Extract the (X, Y) coordinate from the center of the cell holding the provided text.  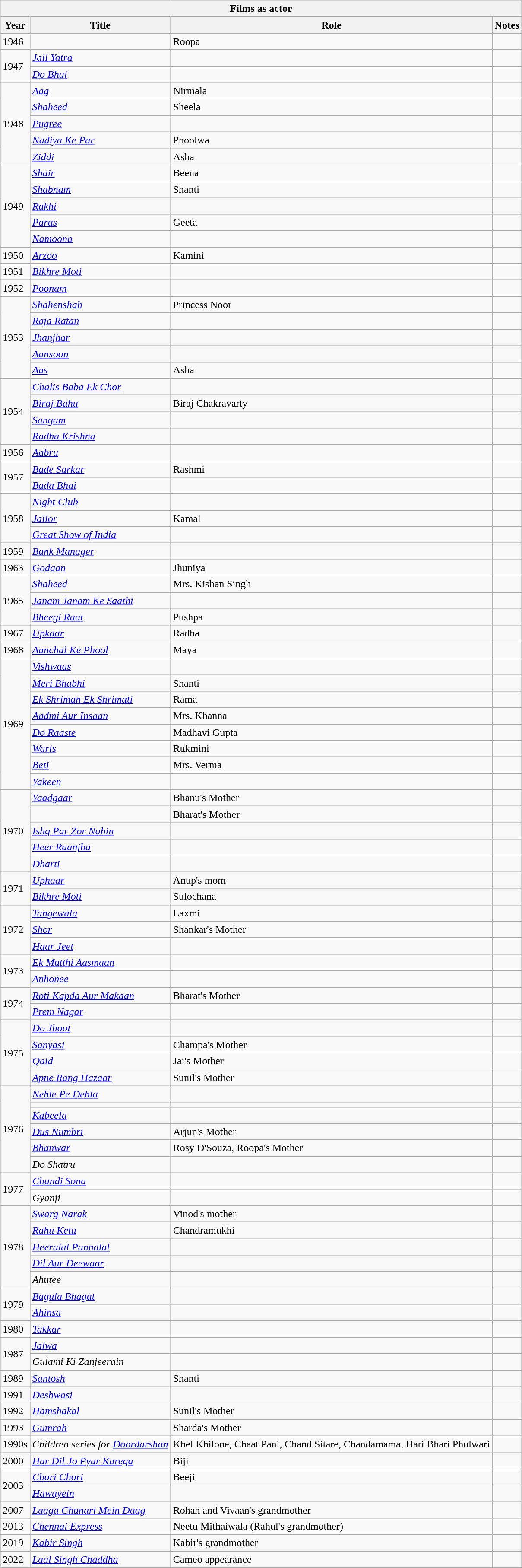
Aabru (100, 452)
Raja Ratan (100, 321)
Sangam (100, 420)
Laxmi (332, 913)
Heer Raanjha (100, 847)
2022 (15, 1559)
Kamini (332, 255)
Chalis Baba Ek Chor (100, 387)
Ishq Par Zor Nahin (100, 831)
Radha Krishna (100, 436)
2019 (15, 1543)
1971 (15, 888)
1993 (15, 1428)
Neetu Mithaiwala (Rahul's grandmother) (332, 1527)
Jail Yatra (100, 58)
Rohan and Vivaan's grandmother (332, 1510)
Apne Rang Hazaar (100, 1078)
Roti Kapda Aur Makaan (100, 995)
Gulami Ki Zanjeerain (100, 1362)
Vishwaas (100, 666)
Shair (100, 173)
Mrs. Verma (332, 765)
1989 (15, 1378)
Ziddi (100, 156)
Beeji (332, 1477)
1977 (15, 1189)
Ek Mutthi Aasmaan (100, 962)
Jailor (100, 518)
Anhonee (100, 979)
Qaid (100, 1061)
1948 (15, 124)
1949 (15, 206)
1967 (15, 633)
Pushpa (332, 617)
1973 (15, 970)
1970 (15, 831)
Swarg Narak (100, 1214)
1950 (15, 255)
Do Jhoot (100, 1028)
Biji (332, 1460)
Shankar's Mother (332, 929)
1969 (15, 724)
Films as actor (261, 9)
Bheegi Raat (100, 617)
Gyanji (100, 1197)
2007 (15, 1510)
Arzoo (100, 255)
Notes (507, 25)
Rukmini (332, 749)
Bagula Bhagat (100, 1296)
1951 (15, 272)
Sanyasi (100, 1045)
1954 (15, 411)
Jalwa (100, 1345)
Yaadgaar (100, 798)
1992 (15, 1411)
Kabeela (100, 1115)
Bada Bhai (100, 486)
Gumrah (100, 1428)
Title (100, 25)
2003 (15, 1485)
Do Shatru (100, 1164)
1980 (15, 1329)
Bhanu's Mother (332, 798)
Ek Shriman Ek Shrimati (100, 699)
Laaga Chunari Mein Daag (100, 1510)
Phoolwa (332, 140)
1972 (15, 929)
Waris (100, 749)
Hamshakal (100, 1411)
Haar Jeet (100, 946)
Anup's mom (332, 880)
Rama (332, 699)
Chandramukhi (332, 1230)
Jhanjhar (100, 337)
Bade Sarkar (100, 469)
Arjun's Mother (332, 1132)
Dil Aur Deewaar (100, 1263)
Bank Manager (100, 551)
Biraj Bahu (100, 403)
Takkar (100, 1329)
Chandi Sona (100, 1181)
Sheela (332, 107)
Prem Nagar (100, 1012)
Khel Khilone, Chaat Pani, Chand Sitare, Chandamama, Hari Bhari Phulwari (332, 1444)
Roopa (332, 41)
Aansoon (100, 354)
Radha (332, 633)
Rahu Ketu (100, 1230)
Cameo appearance (332, 1559)
Rosy D'Souza, Roopa's Mother (332, 1148)
1987 (15, 1354)
Vinod's mother (332, 1214)
Children series for Doordarshan (100, 1444)
Night Club (100, 502)
Beti (100, 765)
Aas (100, 370)
Ahutee (100, 1280)
Santosh (100, 1378)
Dharti (100, 864)
Madhavi Gupta (332, 732)
1953 (15, 337)
Shabnam (100, 189)
Aanchal Ke Phool (100, 650)
Nadiya Ke Par (100, 140)
1956 (15, 452)
Upkaar (100, 633)
Jai's Mother (332, 1061)
1978 (15, 1247)
Biraj Chakravarty (332, 403)
Laal Singh Chaddha (100, 1559)
Heeralal Pannalal (100, 1247)
Poonam (100, 288)
Champa's Mother (332, 1045)
Godaan (100, 568)
1958 (15, 518)
Shahenshah (100, 305)
Har Dil Jo Pyar Karega (100, 1460)
1963 (15, 568)
Year (15, 25)
Rakhi (100, 206)
Beena (332, 173)
1946 (15, 41)
Nehle Pe Dehla (100, 1094)
1976 (15, 1129)
Maya (332, 650)
Janam Janam Ke Saathi (100, 601)
1959 (15, 551)
Ahinsa (100, 1313)
Namoona (100, 239)
1975 (15, 1053)
Aadmi Aur Insaan (100, 716)
Mrs. Khanna (332, 716)
Mrs. Kishan Singh (332, 584)
Kabir's grandmother (332, 1543)
Geeta (332, 223)
Tangewala (100, 913)
Uphaar (100, 880)
Princess Noor (332, 305)
Do Bhai (100, 74)
1957 (15, 477)
Meri Bhabhi (100, 683)
Sulochana (332, 897)
Chennai Express (100, 1527)
Paras (100, 223)
2013 (15, 1527)
Dus Numbri (100, 1132)
1965 (15, 601)
1991 (15, 1395)
Great Show of India (100, 535)
1979 (15, 1304)
Kabir Singh (100, 1543)
Nirmala (332, 91)
Bhanwar (100, 1148)
Yakeen (100, 782)
Aag (100, 91)
1947 (15, 66)
Do Raaste (100, 732)
Hawayein (100, 1493)
Chori Chori (100, 1477)
Jhuniya (332, 568)
Deshwasi (100, 1395)
Rashmi (332, 469)
Kamal (332, 518)
Sharda's Mother (332, 1428)
Role (332, 25)
Shor (100, 929)
1990s (15, 1444)
Pugree (100, 124)
1974 (15, 1003)
1968 (15, 650)
1952 (15, 288)
2000 (15, 1460)
